Capture the cell that displays the provided text and extract its [X, Y] central coordinate. 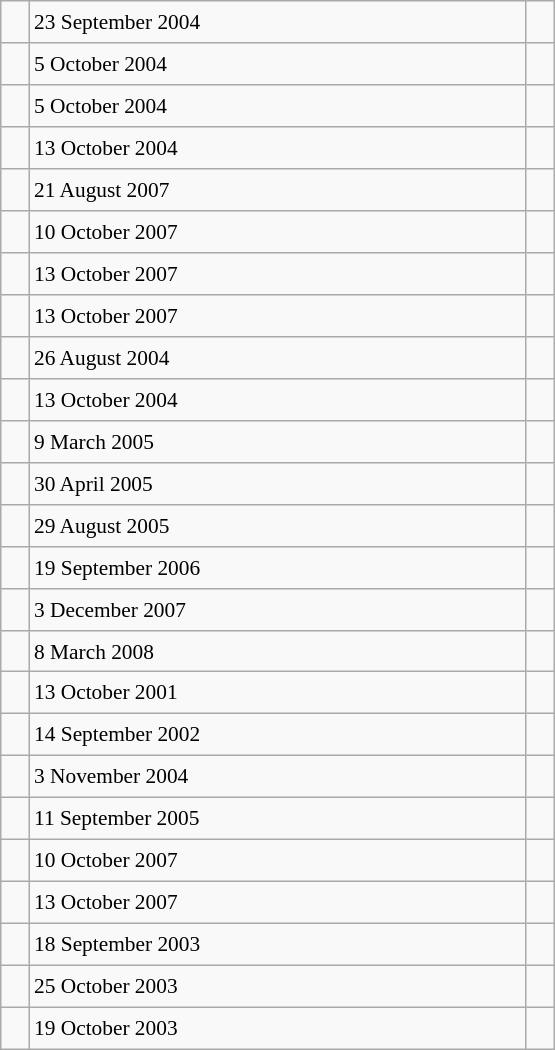
26 August 2004 [278, 358]
19 October 2003 [278, 1028]
21 August 2007 [278, 190]
29 August 2005 [278, 525]
8 March 2008 [278, 651]
23 September 2004 [278, 22]
18 September 2003 [278, 945]
30 April 2005 [278, 483]
19 September 2006 [278, 567]
14 September 2002 [278, 735]
3 November 2004 [278, 777]
9 March 2005 [278, 441]
11 September 2005 [278, 819]
25 October 2003 [278, 986]
13 October 2001 [278, 693]
3 December 2007 [278, 609]
